Extract the (X, Y) coordinate from the center of the cell holding the provided text.  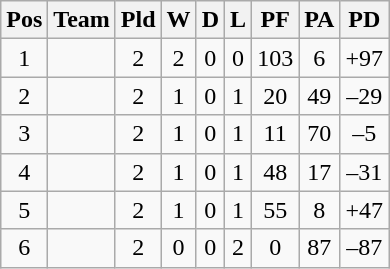
103 (276, 58)
Pld (138, 20)
70 (320, 134)
–5 (364, 134)
Team (82, 20)
L (238, 20)
5 (24, 210)
11 (276, 134)
48 (276, 172)
PD (364, 20)
87 (320, 248)
8 (320, 210)
+47 (364, 210)
D (210, 20)
+97 (364, 58)
4 (24, 172)
17 (320, 172)
49 (320, 96)
–29 (364, 96)
PF (276, 20)
–31 (364, 172)
Pos (24, 20)
–87 (364, 248)
PA (320, 20)
20 (276, 96)
W (178, 20)
3 (24, 134)
55 (276, 210)
